From the cell containing the given text, extract its center point as (X, Y) coordinate. 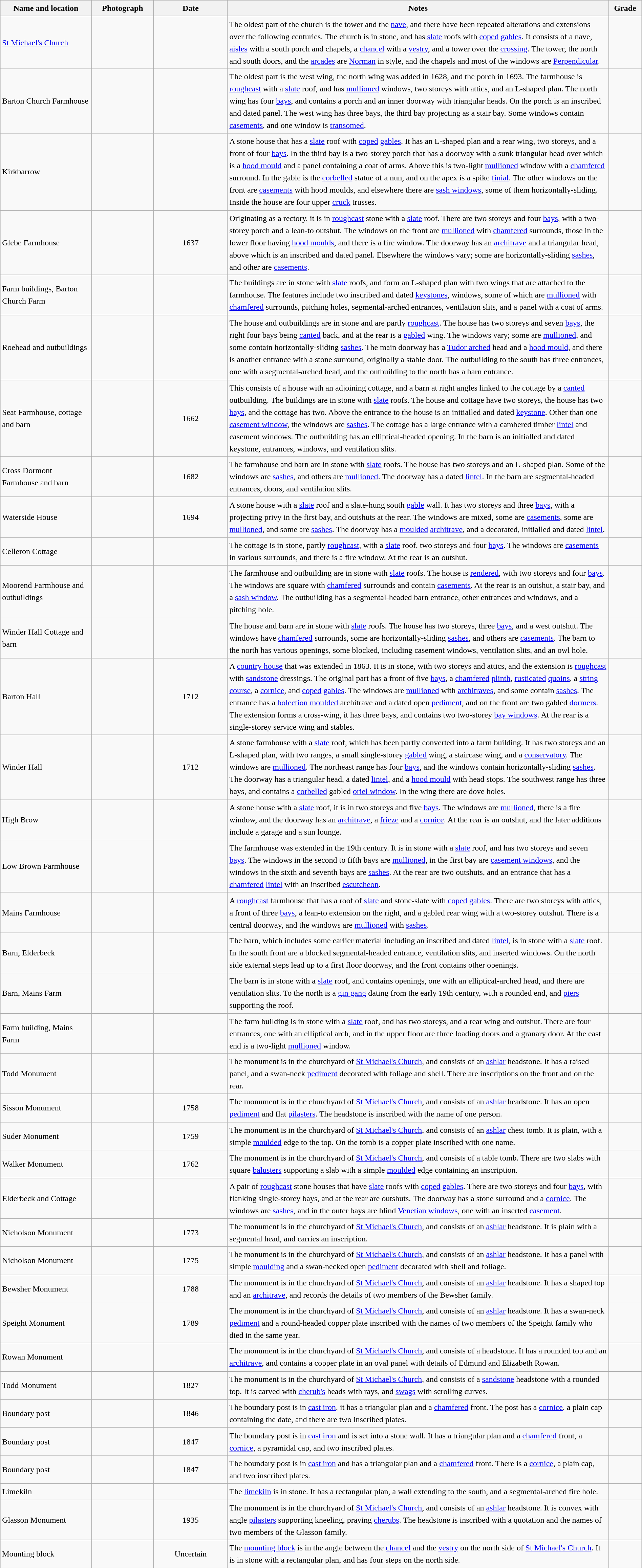
1682 (191, 477)
Elderbeck and Cottage (46, 1198)
Grade (625, 8)
Barn, Elderbeck (46, 953)
The limekiln is in stone. It has a rectangular plan, a wall extending to the south, and a segmental-arched fire hole. (418, 1492)
Rowan Monument (46, 1357)
1775 (191, 1260)
Farm buildings, Barton Church Farm (46, 295)
Low Brown Farmhouse (46, 866)
1758 (191, 1108)
1762 (191, 1164)
Date (191, 8)
Walker Monument (46, 1164)
1846 (191, 1413)
Speight Monument (46, 1323)
1637 (191, 242)
1788 (191, 1289)
The boundary post is in cast iron and has a triangular plan and a chamfered front. There is a cornice, a plain cap, and two inscribed plates. (418, 1470)
St Michael's Church (46, 43)
Sisson Monument (46, 1108)
Farm building, Mains Farm (46, 1034)
Celleron Cottage (46, 551)
Barn, Mains Farm (46, 993)
Bewsher Monument (46, 1289)
Notes (418, 8)
Barton Church Farmhouse (46, 101)
Mounting block (46, 1554)
Glasson Monument (46, 1520)
Photograph (123, 8)
Mains Farmhouse (46, 912)
Waterside House (46, 517)
Kirkbarrow (46, 172)
1789 (191, 1323)
Uncertain (191, 1554)
Roehead and outbuildings (46, 347)
Moorend Farmhouse and outbuildings (46, 592)
1827 (191, 1386)
Name and location (46, 8)
Glebe Farmhouse (46, 242)
Barton Hall (46, 697)
Seat Farmhouse, cottage and barn (46, 418)
1759 (191, 1136)
Suder Monument (46, 1136)
1694 (191, 517)
High Brow (46, 820)
Winder Hall (46, 768)
Limekiln (46, 1492)
1662 (191, 418)
1773 (191, 1233)
Winder Hall Cottage and barn (46, 638)
1935 (191, 1520)
Cross Dormont Farmhouse and barn (46, 477)
